Search for the cell housing the specified text and yield its [x, y] center coordinate. 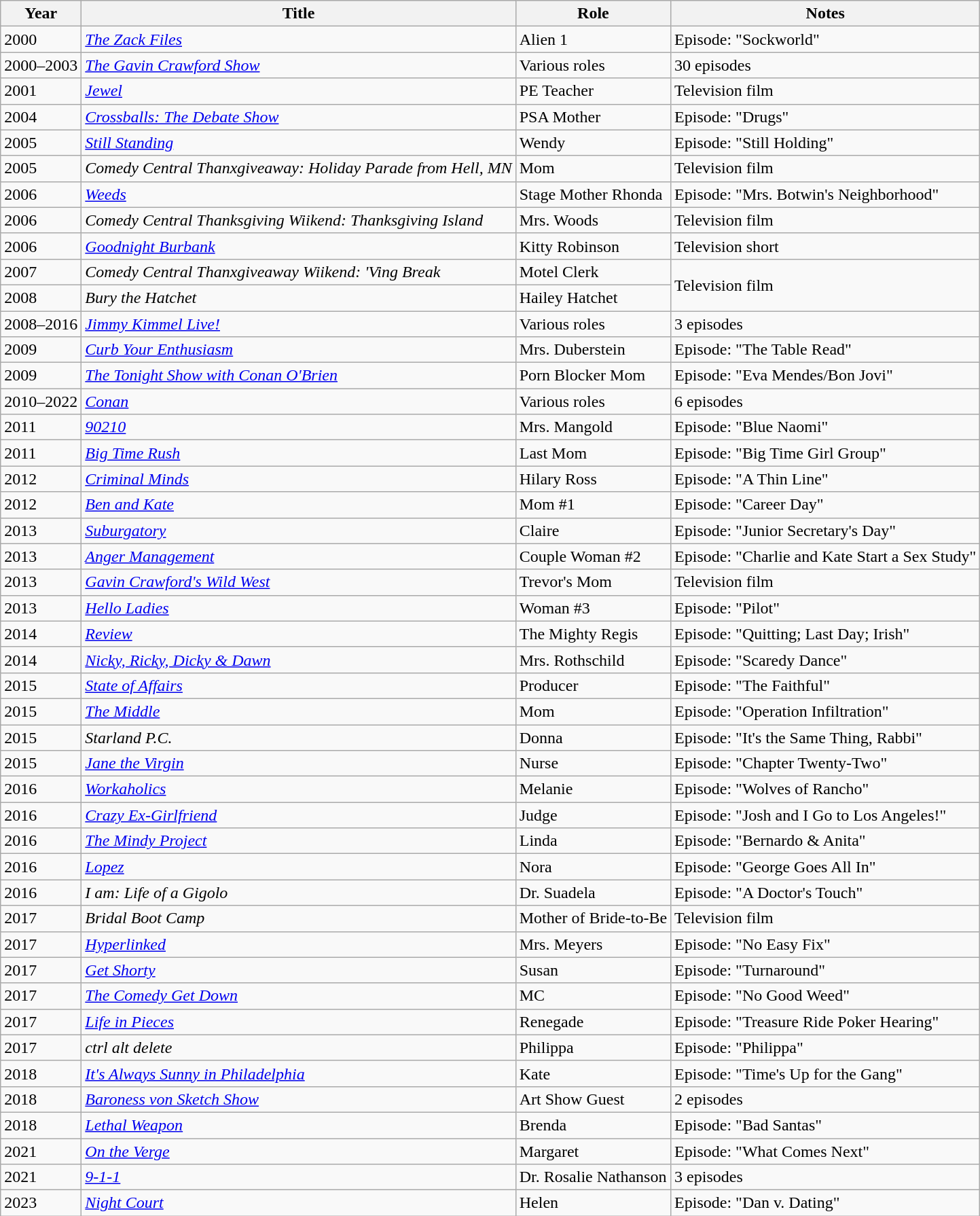
Role [593, 14]
Kate [593, 1073]
2007 [41, 272]
Mrs. Woods [593, 220]
Linda [593, 841]
Episode: "A Thin Line" [826, 479]
Lethal Weapon [299, 1125]
Dr. Suadela [593, 893]
Episode: "George Goes All In" [826, 867]
Ben and Kate [299, 505]
Review [299, 634]
Episode: "Eva Mendes/Bon Jovi" [826, 376]
Night Court [299, 1203]
Mother of Bride-to-Be [593, 918]
2004 [41, 117]
Motel Clerk [593, 272]
Episode: "Drugs" [826, 117]
Lopez [299, 867]
Gavin Crawford's Wild West [299, 582]
Television short [826, 246]
Episode: "Turnaround" [826, 970]
The Comedy Get Down [299, 996]
The Mindy Project [299, 841]
State of Affairs [299, 685]
Mrs. Duberstein [593, 350]
Episode: "The Table Read" [826, 350]
Anger Management [299, 556]
Kitty Robinson [593, 246]
Title [299, 14]
Episode: "What Comes Next" [826, 1151]
I am: Life of a Gigolo [299, 893]
Hello Ladies [299, 608]
Woman #3 [593, 608]
Episode: "Mrs. Botwin's Neighborhood" [826, 194]
Jewel [299, 91]
Couple Woman #2 [593, 556]
It's Always Sunny in Philadelphia [299, 1073]
Episode: "Josh and I Go to Los Angeles!" [826, 815]
Curb Your Enthusiasm [299, 350]
Bridal Boot Camp [299, 918]
30 episodes [826, 65]
Episode: "Career Day" [826, 505]
Episode: "Scaredy Dance" [826, 660]
2000 [41, 39]
Get Shorty [299, 970]
Episode: "Chapter Twenty-Two" [826, 764]
2008 [41, 298]
Goodnight Burbank [299, 246]
Comedy Central Thanxgiveaway Wiikend: 'Ving Break [299, 272]
Episode: "Dan v. Dating" [826, 1203]
Starland P.C. [299, 737]
Donna [593, 737]
2001 [41, 91]
Mrs. Meyers [593, 944]
Wendy [593, 143]
Episode: "Bad Santas" [826, 1125]
Episode: "Still Holding" [826, 143]
MC [593, 996]
Criminal Minds [299, 479]
Big Time Rush [299, 453]
Episode: "Quitting; Last Day; Irish" [826, 634]
Nurse [593, 764]
Jane the Virgin [299, 764]
Art Show Guest [593, 1099]
Notes [826, 14]
Hyperlinked [299, 944]
Suburgatory [299, 531]
Comedy Central Thanksgiving Wiikend: Thanksgiving Island [299, 220]
6 episodes [826, 401]
Trevor's Mom [593, 582]
Brenda [593, 1125]
Porn Blocker Mom [593, 376]
Mom #1 [593, 505]
The Tonight Show with Conan O'Brien [299, 376]
2010–2022 [41, 401]
2008–2016 [41, 324]
The Middle [299, 711]
Conan [299, 401]
Jimmy Kimmel Live! [299, 324]
Episode: "Treasure Ride Poker Hearing" [826, 1022]
Episode: "No Easy Fix" [826, 944]
90210 [299, 427]
Philippa [593, 1048]
Stage Mother Rhonda [593, 194]
Episode: "Operation Infiltration" [826, 711]
Renegade [593, 1022]
Episode: "Blue Naomi" [826, 427]
PSA Mother [593, 117]
Workaholics [299, 789]
Episode: "Pilot" [826, 608]
2023 [41, 1203]
Crossballs: The Debate Show [299, 117]
Episode: "Junior Secretary's Day" [826, 531]
Mrs. Rothschild [593, 660]
ctrl alt delete [299, 1048]
Melanie [593, 789]
Episode: "A Doctor's Touch" [826, 893]
Life in Pieces [299, 1022]
Episode: "Wolves of Rancho" [826, 789]
Hailey Hatchet [593, 298]
Comedy Central Thanxgiveaway: Holiday Parade from Hell, MN [299, 168]
Judge [593, 815]
Year [41, 14]
The Mighty Regis [593, 634]
Susan [593, 970]
Producer [593, 685]
2 episodes [826, 1099]
Nicky, Ricky, Dicky & Dawn [299, 660]
Episode: "Bernardo & Anita" [826, 841]
Alien 1 [593, 39]
Dr. Rosalie Nathanson [593, 1177]
Crazy Ex-Girlfriend [299, 815]
The Zack Files [299, 39]
2000–2003 [41, 65]
PE Teacher [593, 91]
Weeds [299, 194]
Baroness von Sketch Show [299, 1099]
Still Standing [299, 143]
Last Mom [593, 453]
Episode: "It's the Same Thing, Rabbi" [826, 737]
Claire [593, 531]
9-1-1 [299, 1177]
Nora [593, 867]
Episode: "Time's Up for the Gang" [826, 1073]
On the Verge [299, 1151]
The Gavin Crawford Show [299, 65]
Episode: "Big Time Girl Group" [826, 453]
Episode: "Charlie and Kate Start a Sex Study" [826, 556]
Margaret [593, 1151]
Episode: "Philippa" [826, 1048]
Episode: "The Faithful" [826, 685]
Hilary Ross [593, 479]
Bury the Hatchet [299, 298]
Episode: "No Good Weed" [826, 996]
Helen [593, 1203]
Mrs. Mangold [593, 427]
Episode: "Sockworld" [826, 39]
